Return the [x, y] coordinate for the center point of the cell that contains the specified text.  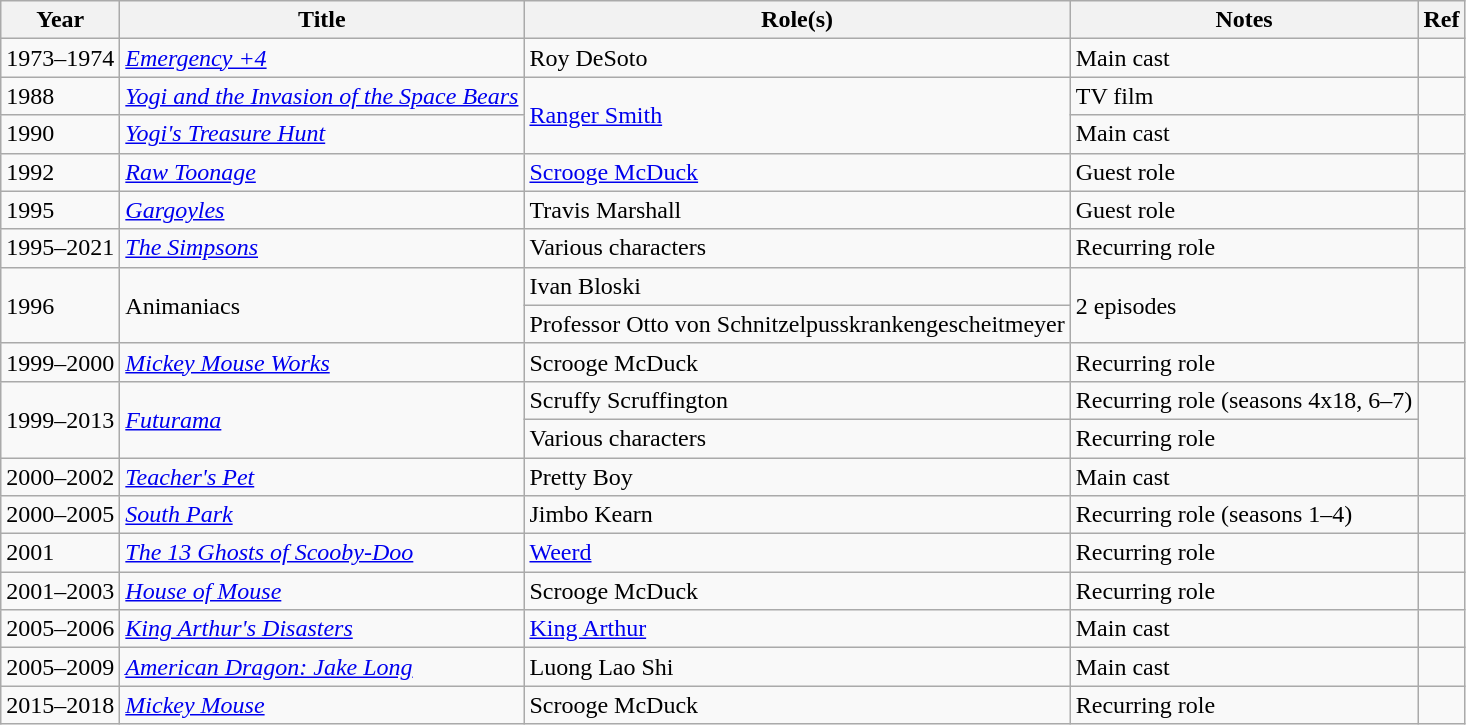
Recurring role (seasons 4x18, 6–7) [1244, 400]
Luong Lao Shi [797, 667]
Ivan Bloski [797, 286]
Travis Marshall [797, 210]
Teacher's Pet [322, 477]
The 13 Ghosts of Scooby-Doo [322, 553]
Mickey Mouse [322, 705]
TV film [1244, 96]
Mickey Mouse Works [322, 362]
1973–1974 [60, 58]
2000–2002 [60, 477]
Gargoyles [322, 210]
Jimbo Kearn [797, 515]
Title [322, 20]
2 episodes [1244, 305]
1999–2013 [60, 419]
American Dragon: Jake Long [322, 667]
Recurring role (seasons 1–4) [1244, 515]
2005–2009 [60, 667]
1990 [60, 134]
Emergency +4 [322, 58]
Role(s) [797, 20]
Ref [1442, 20]
Futurama [322, 419]
2000–2005 [60, 515]
Yogi and the Invasion of the Space Bears [322, 96]
Weerd [797, 553]
Yogi's Treasure Hunt [322, 134]
King Arthur [797, 629]
1996 [60, 305]
1995–2021 [60, 248]
2001 [60, 553]
House of Mouse [322, 591]
Animaniacs [322, 305]
1988 [60, 96]
The Simpsons [322, 248]
King Arthur's Disasters [322, 629]
Raw Toonage [322, 172]
1992 [60, 172]
Scruffy Scruffington [797, 400]
Year [60, 20]
1999–2000 [60, 362]
Ranger Smith [797, 115]
Notes [1244, 20]
Professor Otto von Schnitzelpusskrankengescheitmeyer [797, 324]
Roy DeSoto [797, 58]
2001–2003 [60, 591]
1995 [60, 210]
2015–2018 [60, 705]
Pretty Boy [797, 477]
South Park [322, 515]
2005–2006 [60, 629]
